Output the [X, Y] coordinate of the center of the cell containing the given text.  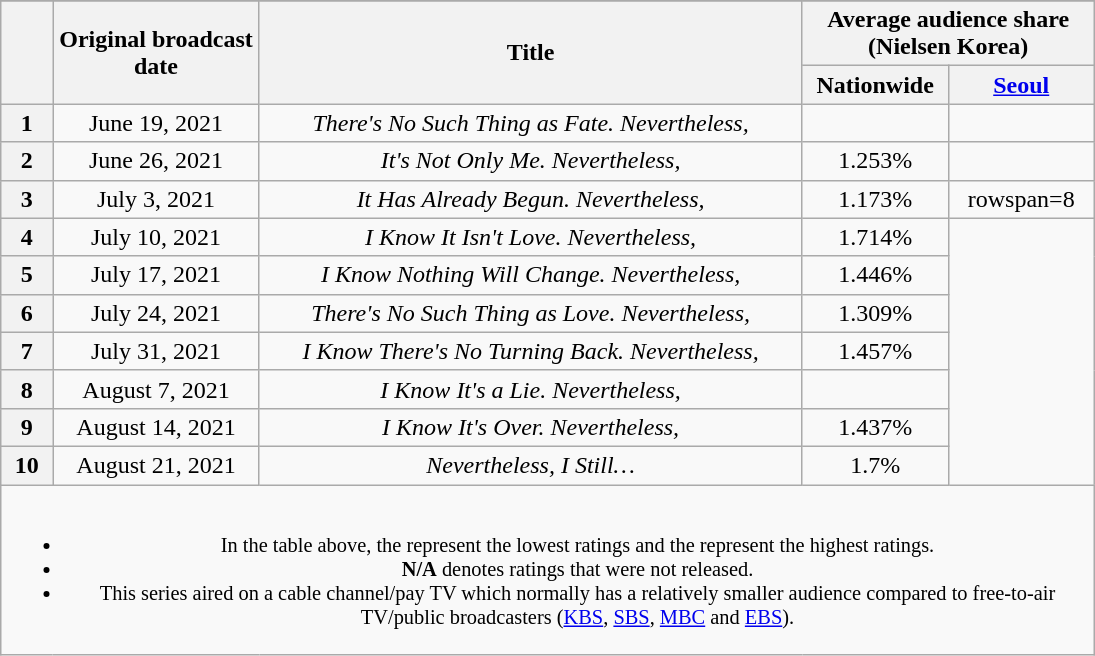
August 14, 2021 [156, 427]
5 [27, 275]
1.446% [875, 275]
1.457% [875, 351]
1 [27, 123]
6 [27, 313]
July 31, 2021 [156, 351]
1.173% [875, 199]
1.309% [875, 313]
June 26, 2021 [156, 161]
July 17, 2021 [156, 275]
1.7% [875, 465]
7 [27, 351]
1.253% [875, 161]
Seoul [1021, 85]
Nevertheless, I Still… [530, 465]
Average audience share(Nielsen Korea) [948, 34]
June 19, 2021 [156, 123]
July 24, 2021 [156, 313]
9 [27, 427]
I Know Nothing Will Change. Nevertheless, [530, 275]
I Know It Isn't Love. Nevertheless, [530, 237]
I Know There's No Turning Back. Nevertheless, [530, 351]
8 [27, 389]
Nationwide [875, 85]
It's Not Only Me. Nevertheless, [530, 161]
10 [27, 465]
1.437% [875, 427]
I Know It's Over. Nevertheless, [530, 427]
July 10, 2021 [156, 237]
There's No Such Thing as Fate. Nevertheless, [530, 123]
1.714% [875, 237]
I Know It's a Lie. Nevertheless, [530, 389]
4 [27, 237]
It Has Already Begun. Nevertheless, [530, 199]
August 21, 2021 [156, 465]
rowspan=8 [1021, 199]
August 7, 2021 [156, 389]
2 [27, 161]
3 [27, 199]
July 3, 2021 [156, 199]
Title [530, 52]
Original broadcast date [156, 52]
There's No Such Thing as Love. Nevertheless, [530, 313]
